Capture the cell that displays the provided text and extract its (X, Y) central coordinate. 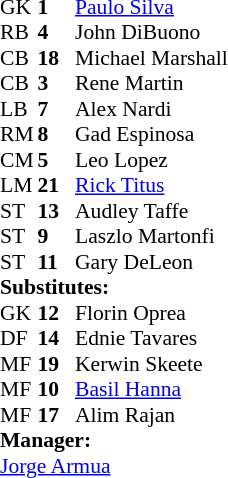
Michael Marshall (152, 58)
RB (19, 33)
Manager: (114, 441)
Gad Espinosa (152, 135)
Rick Titus (152, 185)
GK (19, 313)
11 (57, 262)
14 (57, 339)
4 (57, 33)
19 (57, 364)
8 (57, 135)
17 (57, 415)
RM (19, 135)
Leo Lopez (152, 160)
10 (57, 389)
Alim Rajan (152, 415)
13 (57, 211)
Alex Nardi (152, 109)
Substitutes: (114, 287)
12 (57, 313)
Gary DeLeon (152, 262)
Rene Martin (152, 83)
Laszlo Martonfi (152, 237)
LB (19, 109)
21 (57, 185)
7 (57, 109)
3 (57, 83)
Ednie Tavares (152, 339)
Basil Hanna (152, 389)
18 (57, 58)
Kerwin Skeete (152, 364)
Florin Oprea (152, 313)
DF (19, 339)
John DiBuono (152, 33)
CM (19, 160)
Audley Taffe (152, 211)
5 (57, 160)
9 (57, 237)
LM (19, 185)
